Scan for the cell matching the given text and deliver its [X, Y] coordinate at center. 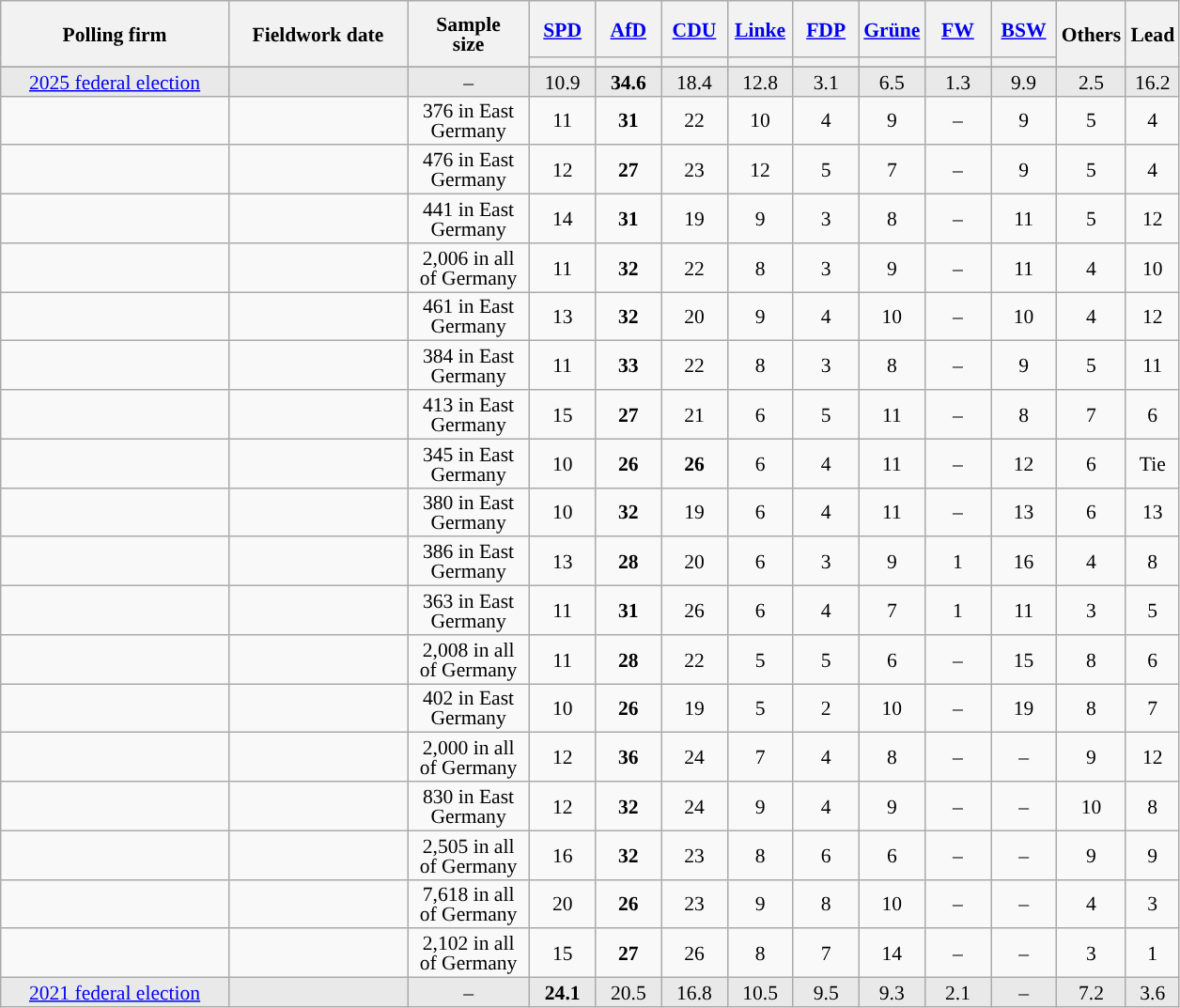
9.3 [892, 992]
413 in East Germany [469, 414]
33 [629, 365]
FW [957, 29]
34.6 [629, 81]
9.5 [826, 992]
16.2 [1152, 81]
376 in East Germany [469, 120]
7.2 [1092, 992]
1.3 [957, 81]
BSW [1023, 29]
21 [694, 414]
16.8 [694, 992]
2021 federal election [115, 992]
SPD [563, 29]
2,102 in all of Germany [469, 954]
36 [629, 757]
Polling firm [115, 34]
12.8 [760, 81]
2,006 in all of Germany [469, 268]
2,008 in all of Germany [469, 659]
345 in East Germany [469, 463]
441 in East Germany [469, 219]
Lead [1152, 34]
380 in East Germany [469, 512]
10.5 [760, 992]
9.9 [1023, 81]
Tie [1152, 463]
Linke [760, 29]
2.1 [957, 992]
2 [826, 708]
830 in East Germany [469, 806]
FDP [826, 29]
Fieldwork date [318, 34]
2,505 in all of Germany [469, 855]
3.6 [1152, 992]
476 in East Germany [469, 170]
2,000 in all of Germany [469, 757]
461 in East Germany [469, 317]
3.1 [826, 81]
2025 federal election [115, 81]
Grüne [892, 29]
24.1 [563, 992]
402 in East Germany [469, 708]
20.5 [629, 992]
7,618 in all of Germany [469, 904]
Samplesize [469, 34]
18.4 [694, 81]
10.9 [563, 81]
2.5 [1092, 81]
386 in East Germany [469, 562]
6.5 [892, 81]
AfD [629, 29]
363 in East Germany [469, 611]
Others [1092, 34]
384 in East Germany [469, 365]
CDU [694, 29]
